From the cell containing the given text, extract its center point as (x, y) coordinate. 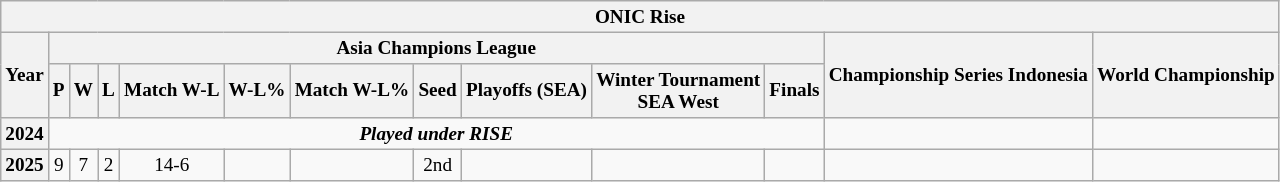
7 (83, 166)
Seed (438, 91)
14-6 (172, 166)
ONIC Rise (640, 17)
Finals (794, 91)
Year (25, 75)
2nd (438, 166)
L (109, 91)
Winter Tournament SEA West (678, 91)
Playoffs (SEA) (526, 91)
Match W-L (172, 91)
Match W-L% (352, 91)
2024 (25, 134)
W-L% (257, 91)
9 (58, 166)
Played under RISE (436, 134)
Championship Series Indonesia (958, 75)
2 (109, 166)
Asia Champions League (436, 48)
2025 (25, 166)
World Championship (1186, 75)
W (83, 91)
P (58, 91)
